Provide the (X, Y) coordinate of the cell's center where the given text is located.  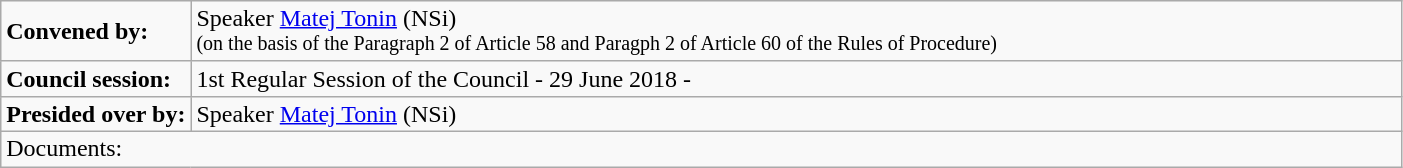
Presided over by: (96, 114)
Documents: (702, 148)
1st Regular Session of the Council - 29 June 2018 - (796, 78)
Council session: (96, 78)
Convened by: (96, 32)
Speaker Matej Tonin (NSi) (796, 114)
Speaker Matej Tonin (NSi)(on the basis of the Paragraph 2 of Article 58 and Paragph 2 of Article 60 of the Rules of Procedure) (796, 32)
